Capture the cell that displays the provided text and extract its [x, y] central coordinate. 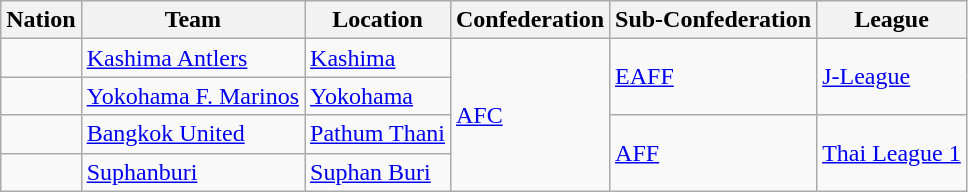
League [892, 20]
AFC [530, 115]
Yokohama [378, 96]
Pathum Thani [378, 134]
Confederation [530, 20]
Location [378, 20]
Kashima [378, 58]
Team [192, 20]
Thai League 1 [892, 153]
J-League [892, 77]
Yokohama F. Marinos [192, 96]
Sub-Confederation [714, 20]
Kashima Antlers [192, 58]
Nation [41, 20]
EAFF [714, 77]
Suphanburi [192, 172]
Suphan Buri [378, 172]
AFF [714, 153]
Bangkok United [192, 134]
